From the cell containing the given text, extract its center point as [X, Y] coordinate. 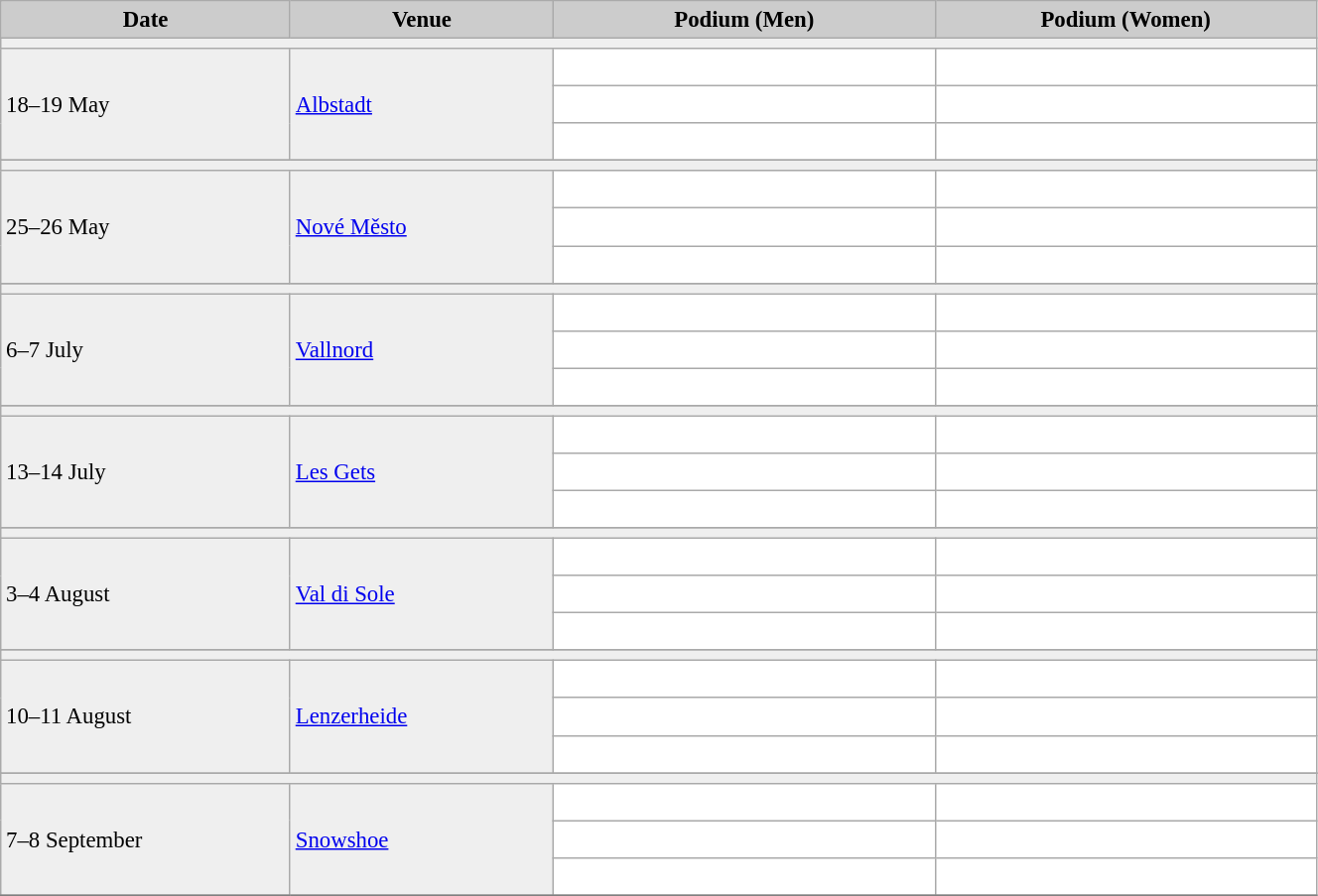
Nové Město [421, 226]
Venue [421, 20]
Vallnord [421, 349]
25–26 May [146, 226]
Val di Sole [421, 595]
Snowshoe [421, 839]
Albstadt [421, 105]
18–19 May [146, 105]
6–7 July [146, 349]
Les Gets [421, 472]
10–11 August [146, 716]
Lenzerheide [421, 716]
Podium (Men) [744, 20]
Podium (Women) [1125, 20]
7–8 September [146, 839]
3–4 August [146, 595]
13–14 July [146, 472]
Date [146, 20]
